Scan for the cell matching the given text and deliver its (x, y) coordinate at center. 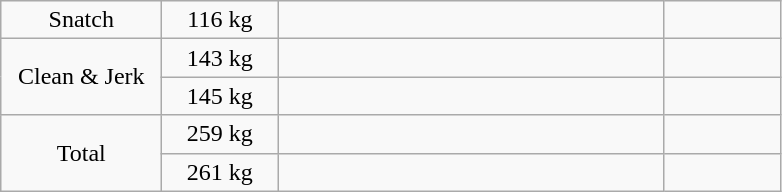
145 kg (220, 96)
143 kg (220, 58)
259 kg (220, 134)
Total (82, 153)
Snatch (82, 20)
261 kg (220, 172)
116 kg (220, 20)
Clean & Jerk (82, 77)
